Output the [x, y] coordinate of the center of the cell containing the given text.  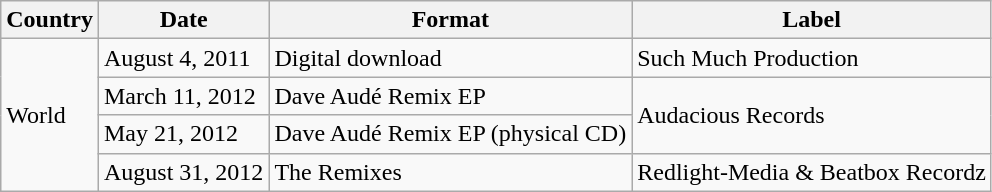
Dave Audé Remix EP (physical CD) [450, 134]
Country [50, 20]
Redlight-Media & Beatbox Recordz [812, 172]
Digital download [450, 58]
August 31, 2012 [183, 172]
The Remixes [450, 172]
Label [812, 20]
March 11, 2012 [183, 96]
August 4, 2011 [183, 58]
World [50, 115]
Such Much Production [812, 58]
Date [183, 20]
Dave Audé Remix EP [450, 96]
Format [450, 20]
Audacious Records [812, 115]
May 21, 2012 [183, 134]
